Scan for the cell matching the given text and deliver its (x, y) coordinate at center. 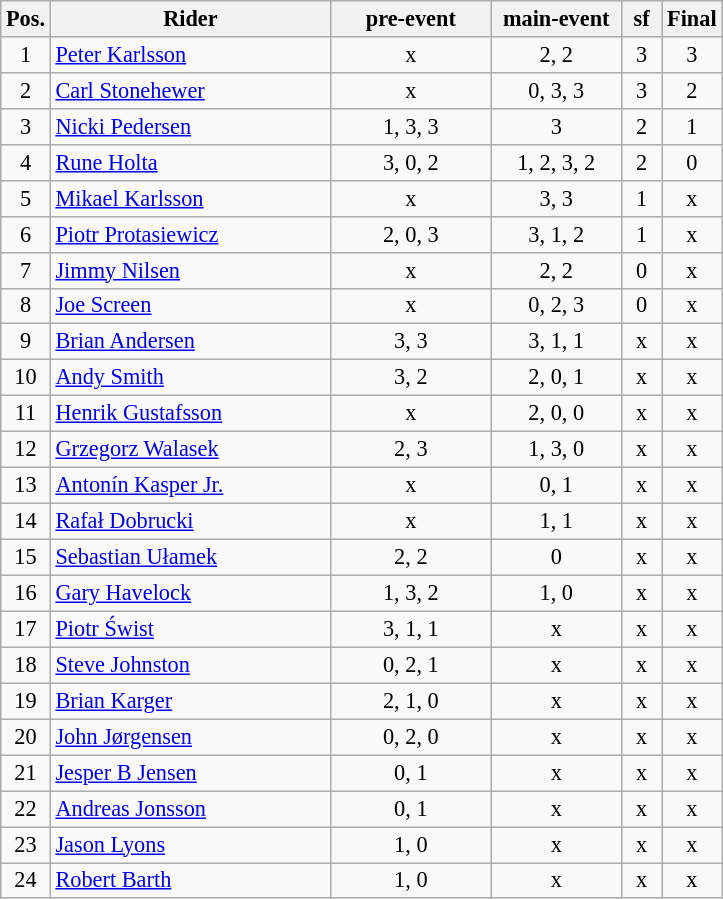
Jesper B Jensen (190, 773)
1, 3, 3 (411, 126)
Sebastian Ułamek (190, 557)
12 (26, 450)
pre-event (411, 19)
John Jørgensen (190, 737)
19 (26, 701)
2, 1, 0 (411, 701)
sf (641, 19)
13 (26, 485)
Peter Karlsson (190, 55)
1, 1 (556, 521)
Rider (190, 19)
Carl Stonehewer (190, 90)
Andreas Jonsson (190, 809)
Rune Holta (190, 162)
4 (26, 162)
Joe Screen (190, 306)
0, 2, 1 (411, 665)
5 (26, 198)
Final (692, 19)
16 (26, 593)
Pos. (26, 19)
Jimmy Nilsen (190, 270)
2, 3 (411, 450)
Henrik Gustafsson (190, 414)
Piotr Świst (190, 629)
1, 3, 2 (411, 593)
21 (26, 773)
18 (26, 665)
Mikael Karlsson (190, 198)
0, 2, 3 (556, 306)
6 (26, 234)
Grzegorz Walasek (190, 450)
22 (26, 809)
2, 0, 1 (556, 378)
23 (26, 844)
10 (26, 378)
0, 2, 0 (411, 737)
9 (26, 342)
17 (26, 629)
1, 2, 3, 2 (556, 162)
Jason Lyons (190, 844)
11 (26, 414)
14 (26, 521)
Rafał Dobrucki (190, 521)
main-event (556, 19)
Antonín Kasper Jr. (190, 485)
Brian Karger (190, 701)
Nicki Pedersen (190, 126)
2, 0, 0 (556, 414)
20 (26, 737)
Piotr Protasiewicz (190, 234)
Brian Andersen (190, 342)
0, 3, 3 (556, 90)
3, 0, 2 (411, 162)
24 (26, 880)
15 (26, 557)
Gary Havelock (190, 593)
Robert Barth (190, 880)
8 (26, 306)
Andy Smith (190, 378)
3, 2 (411, 378)
1, 3, 0 (556, 450)
2, 0, 3 (411, 234)
7 (26, 270)
Steve Johnston (190, 665)
3, 1, 2 (556, 234)
